From the cell containing the given text, extract its center point as [x, y] coordinate. 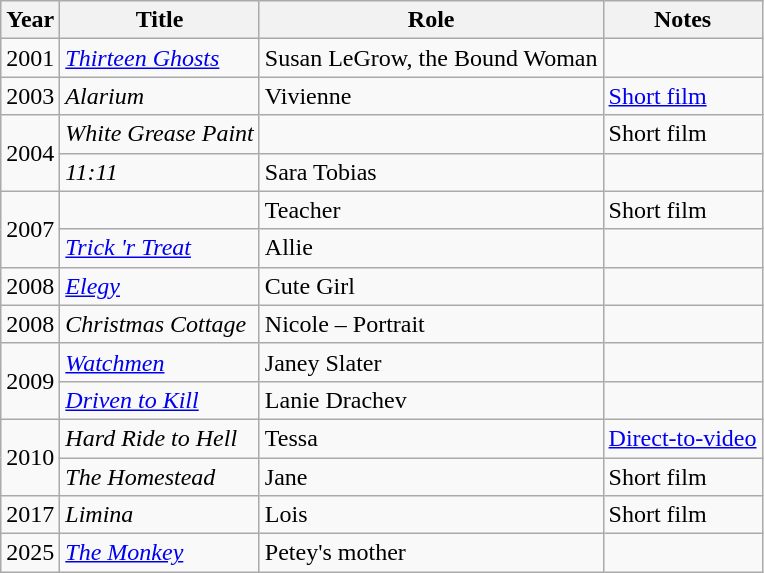
11:11 [160, 172]
Allie [431, 248]
Janey Slater [431, 362]
Driven to Kill [160, 400]
2001 [30, 58]
2007 [30, 229]
Hard Ride to Hell [160, 438]
Limina [160, 515]
Susan LeGrow, the Bound Woman [431, 58]
Cute Girl [431, 286]
Nicole – Portrait [431, 324]
Vivienne [431, 96]
Direct-to-video [682, 438]
Sara Tobias [431, 172]
The Monkey [160, 553]
Thirteen Ghosts [160, 58]
Year [30, 20]
2004 [30, 153]
Watchmen [160, 362]
Tessa [431, 438]
Jane [431, 477]
Lanie Drachev [431, 400]
2009 [30, 381]
2025 [30, 553]
2003 [30, 96]
2010 [30, 457]
Elegy [160, 286]
Petey's mother [431, 553]
Lois [431, 515]
Title [160, 20]
Notes [682, 20]
White Grease Paint [160, 134]
The Homestead [160, 477]
Teacher [431, 210]
Christmas Cottage [160, 324]
2017 [30, 515]
Alarium [160, 96]
Role [431, 20]
Trick 'r Treat [160, 248]
